Capture the cell that displays the provided text and extract its [X, Y] central coordinate. 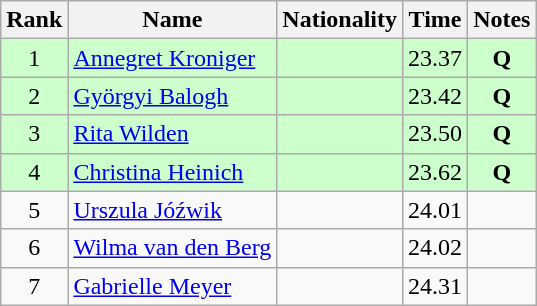
2 [34, 96]
23.62 [436, 172]
Urszula Jóźwik [172, 210]
24.01 [436, 210]
Notes [502, 20]
Györgyi Balogh [172, 96]
5 [34, 210]
1 [34, 58]
Christina Heinich [172, 172]
23.37 [436, 58]
Nationality [340, 20]
Rank [34, 20]
Time [436, 20]
6 [34, 248]
24.02 [436, 248]
4 [34, 172]
Name [172, 20]
23.50 [436, 134]
Wilma van den Berg [172, 248]
Rita Wilden [172, 134]
3 [34, 134]
Gabrielle Meyer [172, 286]
24.31 [436, 286]
Annegret Kroniger [172, 58]
7 [34, 286]
23.42 [436, 96]
